Return the (x, y) coordinate for the center point of the cell that contains the specified text.  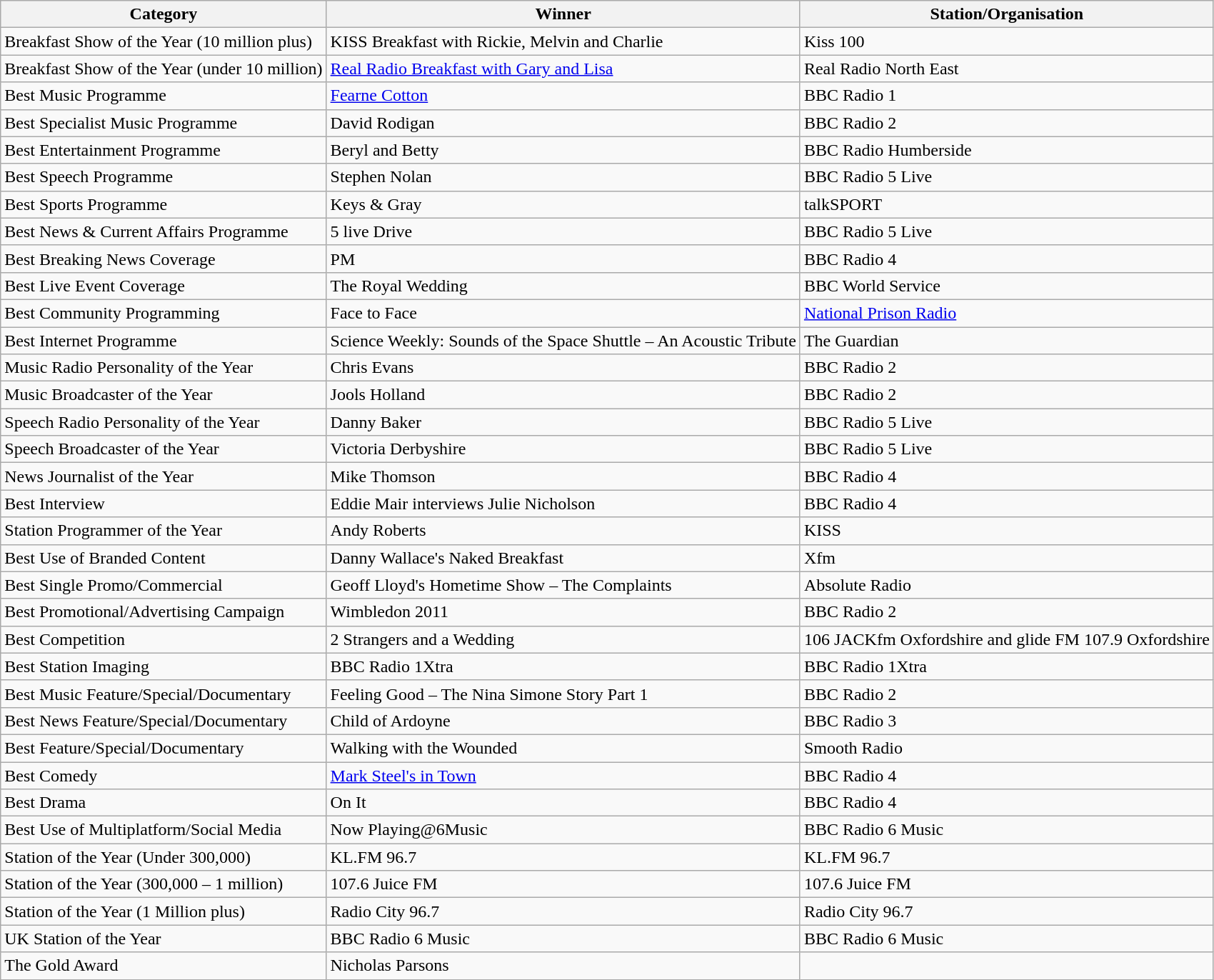
Station Programmer of the Year (164, 531)
News Journalist of the Year (164, 476)
Winner (563, 14)
The Gold Award (164, 966)
5 live Drive (563, 231)
Speech Radio Personality of the Year (164, 422)
Best Entertainment Programme (164, 150)
Best Music Feature/Special/Documentary (164, 694)
Walking with the Wounded (563, 748)
Geoff Lloyd's Hometime Show – The Complaints (563, 585)
Breakfast Show of the Year (10 million plus) (164, 41)
Station of the Year (300,000 – 1 million) (164, 884)
Best Internet Programme (164, 341)
BBC Radio 3 (1007, 721)
Feeling Good – The Nina Simone Story Part 1 (563, 694)
BBC Radio Humberside (1007, 150)
Kiss 100 (1007, 41)
Best Community Programming (164, 313)
Station of the Year (1 Million plus) (164, 911)
Best Competition (164, 639)
PM (563, 259)
Best Promotional/Advertising Campaign (164, 612)
The Royal Wedding (563, 286)
Face to Face (563, 313)
Danny Wallace's Naked Breakfast (563, 558)
UK Station of the Year (164, 939)
Mark Steel's in Town (563, 775)
Best Use of Branded Content (164, 558)
Best Specialist Music Programme (164, 123)
Mike Thomson (563, 476)
Child of Ardoyne (563, 721)
Now Playing@6Music (563, 830)
talkSPORT (1007, 204)
Best Breaking News Coverage (164, 259)
Best Drama (164, 803)
Best Single Promo/Commercial (164, 585)
Best Feature/Special/Documentary (164, 748)
Category (164, 14)
Best Music Programme (164, 96)
Breakfast Show of the Year (under 10 million) (164, 69)
Real Radio North East (1007, 69)
Fearne Cotton (563, 96)
David Rodigan (563, 123)
Best News Feature/Special/Documentary (164, 721)
Best Sports Programme (164, 204)
Best Station Imaging (164, 666)
Victoria Derbyshire (563, 449)
Best Comedy (164, 775)
106 JACKfm Oxfordshire and glide FM 107.9 Oxfordshire (1007, 639)
Stephen Nolan (563, 177)
Real Radio Breakfast with Gary and Lisa (563, 69)
Eddie Mair interviews Julie Nicholson (563, 504)
Andy Roberts (563, 531)
Danny Baker (563, 422)
Beryl and Betty (563, 150)
Science Weekly: Sounds of the Space Shuttle – An Acoustic Tribute (563, 341)
Chris Evans (563, 368)
Smooth Radio (1007, 748)
Xfm (1007, 558)
Music Radio Personality of the Year (164, 368)
Absolute Radio (1007, 585)
National Prison Radio (1007, 313)
KISS Breakfast with Rickie, Melvin and Charlie (563, 41)
Station of the Year (Under 300,000) (164, 857)
Best Live Event Coverage (164, 286)
Best News & Current Affairs Programme (164, 231)
BBC World Service (1007, 286)
Wimbledon 2011 (563, 612)
Best Speech Programme (164, 177)
Best Interview (164, 504)
Keys & Gray (563, 204)
KISS (1007, 531)
BBC Radio 1 (1007, 96)
Nicholas Parsons (563, 966)
Speech Broadcaster of the Year (164, 449)
Best Use of Multiplatform/Social Media (164, 830)
The Guardian (1007, 341)
Jools Holland (563, 395)
2 Strangers and a Wedding (563, 639)
On It (563, 803)
Music Broadcaster of the Year (164, 395)
Station/Organisation (1007, 14)
